Output the [X, Y] coordinate of the center of the cell containing the given text.  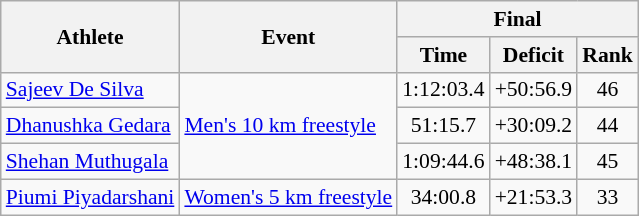
Shehan Muthugala [90, 162]
Event [288, 36]
+30:09.2 [534, 126]
Women's 5 km freestyle [288, 197]
44 [608, 126]
Men's 10 km freestyle [288, 126]
33 [608, 197]
51:15.7 [443, 126]
Rank [608, 55]
1:09:44.6 [443, 162]
+50:56.9 [534, 90]
Sajeev De Silva [90, 90]
Dhanushka Gedara [90, 126]
Deficit [534, 55]
46 [608, 90]
+48:38.1 [534, 162]
+21:53.3 [534, 197]
1:12:03.4 [443, 90]
Athlete [90, 36]
45 [608, 162]
Final [518, 19]
Piumi Piyadarshani [90, 197]
Time [443, 55]
34:00.8 [443, 197]
